Pinpoint the cell where the given text exists, returning its (X, Y) midpoint coordinate. 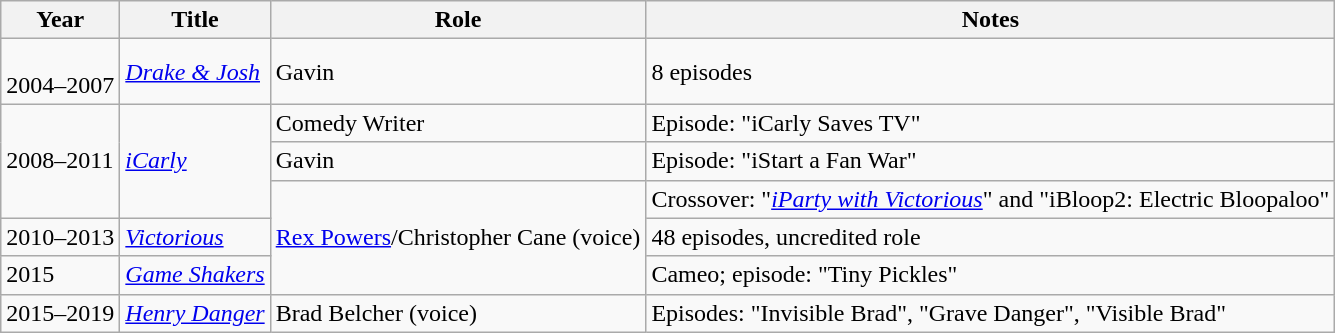
Notes (990, 20)
Brad Belcher (voice) (458, 313)
Drake & Josh (195, 72)
Year (60, 20)
iCarly (195, 161)
2015–2019 (60, 313)
Episode: "iCarly Saves TV" (990, 123)
8 episodes (990, 72)
Role (458, 20)
Comedy Writer (458, 123)
Title (195, 20)
Victorious (195, 237)
2015 (60, 275)
Rex Powers/Christopher Cane (voice) (458, 237)
2008–2011 (60, 161)
2010–2013 (60, 237)
Henry Danger (195, 313)
Episodes: "Invisible Brad", "Grave Danger", "Visible Brad" (990, 313)
Crossover: "iParty with Victorious" and "iBloop2: Electric Bloopaloo" (990, 199)
Game Shakers (195, 275)
Episode: "iStart a Fan War" (990, 161)
Cameo; episode: "Tiny Pickles" (990, 275)
48 episodes, uncredited role (990, 237)
2004–2007 (60, 72)
